Provide the (X, Y) coordinate of the cell's center where the given text is located.  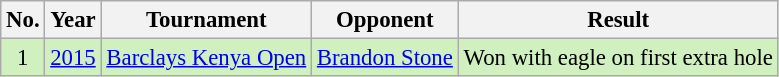
1 (23, 58)
Tournament (206, 20)
Won with eagle on first extra hole (618, 58)
Result (618, 20)
Barclays Kenya Open (206, 58)
Brandon Stone (386, 58)
Opponent (386, 20)
Year (73, 20)
2015 (73, 58)
No. (23, 20)
